Locate the cell with the specified text and output its (x, y) center coordinate. 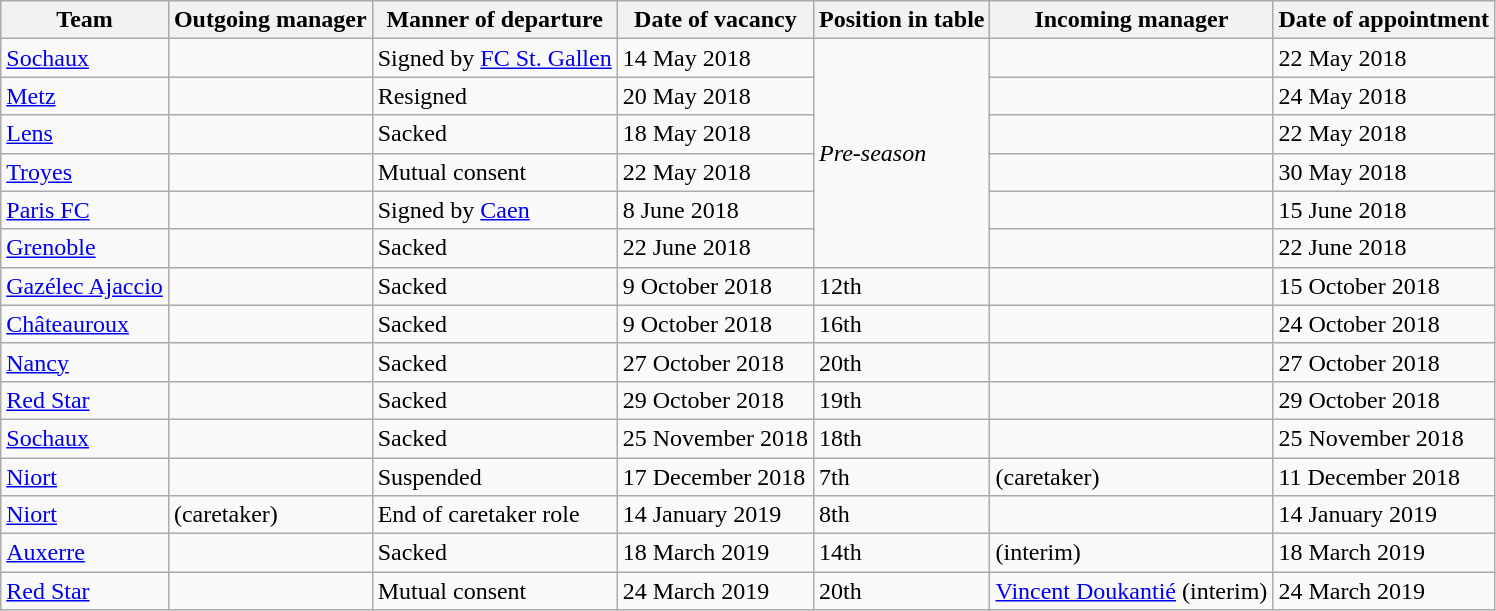
End of caretaker role (494, 515)
Signed by FC St. Gallen (494, 58)
Resigned (494, 96)
14th (902, 553)
20 May 2018 (715, 96)
Nancy (85, 362)
7th (902, 477)
24 May 2018 (1384, 96)
15 June 2018 (1384, 210)
(interim) (1132, 553)
18th (902, 438)
Date of appointment (1384, 20)
Châteauroux (85, 324)
Paris FC (85, 210)
Troyes (85, 172)
12th (902, 286)
Incoming manager (1132, 20)
14 May 2018 (715, 58)
24 October 2018 (1384, 324)
30 May 2018 (1384, 172)
Metz (85, 96)
8th (902, 515)
Pre-season (902, 153)
Date of vacancy (715, 20)
Vincent Doukantié (interim) (1132, 591)
15 October 2018 (1384, 286)
18 May 2018 (715, 134)
Manner of departure (494, 20)
17 December 2018 (715, 477)
Gazélec Ajaccio (85, 286)
Outgoing manager (270, 20)
16th (902, 324)
Auxerre (85, 553)
Team (85, 20)
19th (902, 400)
Position in table (902, 20)
Suspended (494, 477)
Signed by Caen (494, 210)
11 December 2018 (1384, 477)
Lens (85, 134)
8 June 2018 (715, 210)
Grenoble (85, 248)
